Search for the cell housing the specified text and yield its [X, Y] center coordinate. 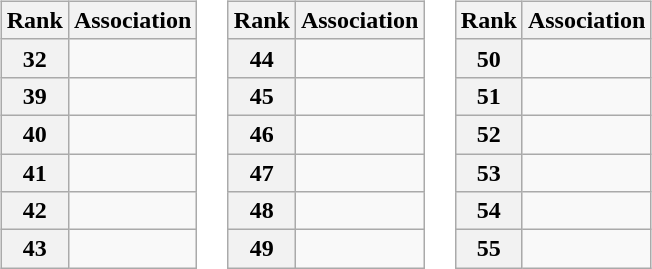
43 [34, 249]
51 [488, 96]
52 [488, 134]
50 [488, 58]
42 [34, 211]
53 [488, 173]
32 [34, 58]
44 [262, 58]
54 [488, 211]
46 [262, 134]
55 [488, 249]
39 [34, 96]
49 [262, 249]
41 [34, 173]
48 [262, 211]
45 [262, 96]
40 [34, 134]
47 [262, 173]
